Detect which cell encompasses the target text, then output its [x, y] center coordinate. 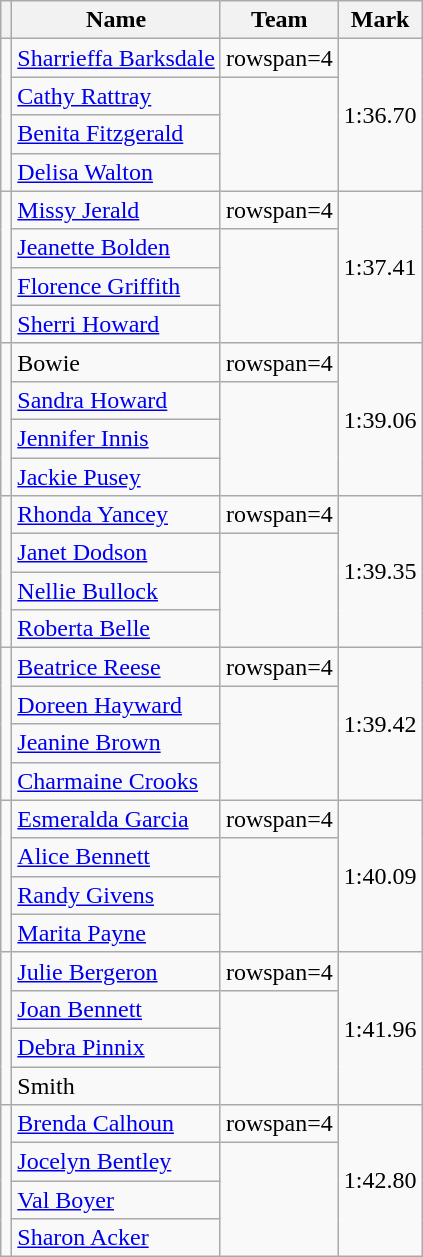
1:42.80 [380, 1181]
Cathy Rattray [116, 96]
1:41.96 [380, 1028]
Florence Griffith [116, 286]
Charmaine Crooks [116, 781]
1:37.41 [380, 267]
Bowie [116, 362]
Val Boyer [116, 1200]
Joan Bennett [116, 1009]
Beatrice Reese [116, 667]
Missy Jerald [116, 210]
Jennifer Innis [116, 438]
Julie Bergeron [116, 971]
1:39.42 [380, 724]
Sharon Acker [116, 1238]
Jeanine Brown [116, 743]
Esmeralda Garcia [116, 819]
Alice Bennett [116, 857]
Jeanette Bolden [116, 248]
Rhonda Yancey [116, 515]
Randy Givens [116, 895]
1:39.06 [380, 419]
Janet Dodson [116, 553]
Name [116, 20]
Delisa Walton [116, 172]
Team [279, 20]
Doreen Hayward [116, 705]
Sherri Howard [116, 324]
Jocelyn Bentley [116, 1162]
1:39.35 [380, 572]
Nellie Bullock [116, 591]
Benita Fitzgerald [116, 134]
1:36.70 [380, 115]
Debra Pinnix [116, 1047]
1:40.09 [380, 876]
Smith [116, 1085]
Marita Payne [116, 933]
Sharrieffa Barksdale [116, 58]
Mark [380, 20]
Brenda Calhoun [116, 1124]
Sandra Howard [116, 400]
Jackie Pusey [116, 477]
Roberta Belle [116, 629]
